Search for the cell housing the specified text and yield its [x, y] center coordinate. 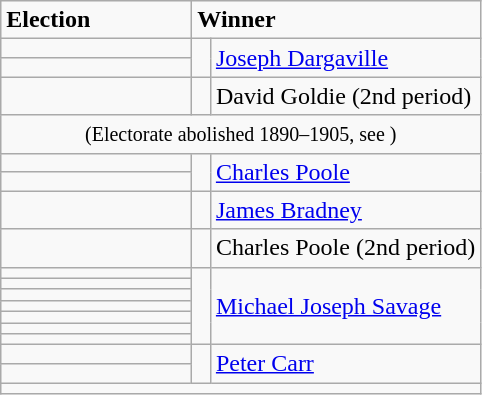
Winner [336, 20]
James Bradney [345, 210]
Peter Carr [345, 364]
David Goldie (2nd period) [345, 96]
(Electorate abolished 1890–1905, see ) [241, 134]
Michael Joseph Savage [345, 306]
Election [96, 20]
Joseph Dargaville [345, 58]
Charles Poole [345, 172]
Charles Poole (2nd period) [345, 248]
